Search for the cell housing the specified text and yield its [x, y] center coordinate. 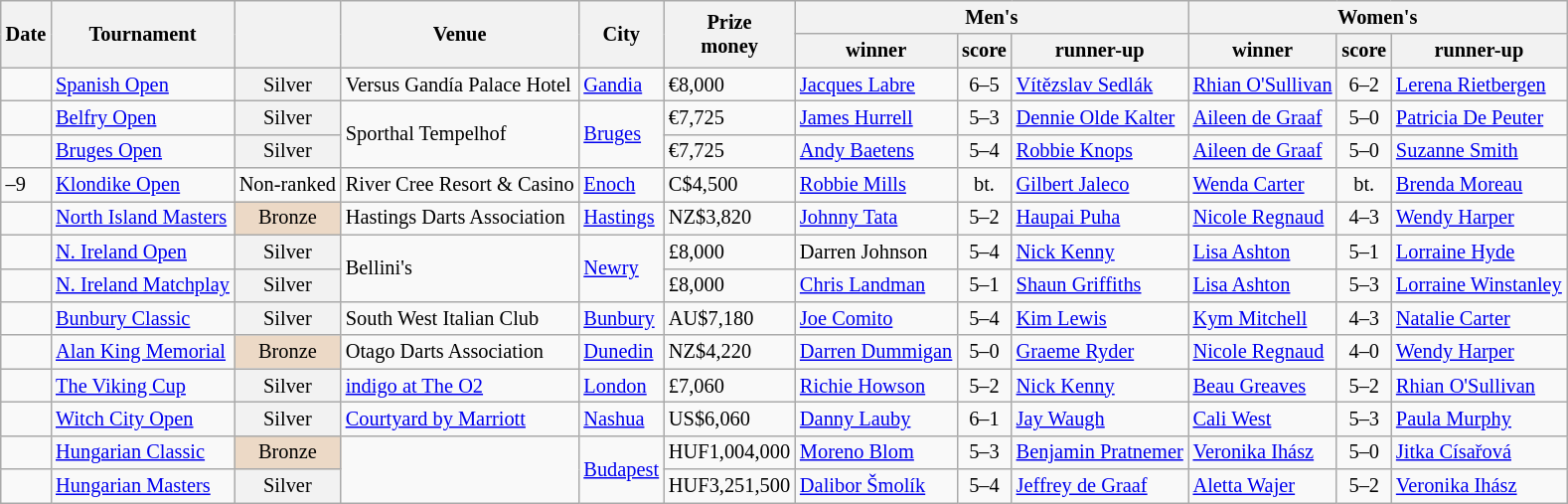
Robbie Mills [876, 185]
Klondike Open [143, 185]
Spanish Open [143, 84]
South West Italian Club [460, 318]
Graeme Ryder [1100, 352]
HUF3,251,500 [729, 486]
Danny Lauby [876, 419]
N. Ireland Open [143, 252]
Dalibor Šmolík [876, 486]
6–1 [984, 419]
Dunedin [621, 352]
Tournament [143, 34]
Lorraine Winstanley [1479, 285]
Venue [460, 34]
Dennie Olde Kalter [1100, 117]
Courtyard by Marriott [460, 419]
Beau Greaves [1263, 386]
Gandia [621, 84]
Sporthal Tempelhof [460, 133]
C$4,500 [729, 185]
Bruges Open [143, 151]
AU$7,180 [729, 318]
Chris Landman [876, 285]
Gilbert Jaleco [1100, 185]
indigo at The O2 [460, 386]
Kym Mitchell [1263, 318]
Bruges [621, 133]
Benjamin Pratnemer [1100, 452]
Wenda Carter [1263, 185]
Hungarian Classic [143, 452]
Bunbury Classic [143, 318]
–9 [26, 185]
Paula Murphy [1479, 419]
Jacques Labre [876, 84]
City [621, 34]
NZ$4,220 [729, 352]
Aletta Wajer [1263, 486]
Jay Waugh [1100, 419]
Belfry Open [143, 117]
Jitka Císařová [1479, 452]
Otago Darts Association [460, 352]
Lerena Rietbergen [1479, 84]
N. Ireland Matchplay [143, 285]
North Island Masters [143, 218]
Brenda Moreau [1479, 185]
Patricia De Peuter [1479, 117]
6–5 [984, 84]
Lorraine Hyde [1479, 252]
Women's [1377, 17]
The Viking Cup [143, 386]
Enoch [621, 185]
6–2 [1363, 84]
Nashua [621, 419]
Shaun Griffiths [1100, 285]
NZ$3,820 [729, 218]
Bunbury [621, 318]
Moreno Blom [876, 452]
Men's [992, 17]
Prizemoney [729, 34]
Versus Gandía Palace Hotel [460, 84]
Bellini's [460, 268]
Cali West [1263, 419]
Hastings Darts Association [460, 218]
Andy Baetens [876, 151]
Darren Dummigan [876, 352]
HUF1,004,000 [729, 452]
Robbie Knops [1100, 151]
Hastings [621, 218]
Non-ranked [288, 185]
Suzanne Smith [1479, 151]
Budapest [621, 469]
£7,060 [729, 386]
4–0 [1363, 352]
Richie Howson [876, 386]
Haupai Puha [1100, 218]
River Cree Resort & Casino [460, 185]
Joe Comito [876, 318]
Newry [621, 268]
Kim Lewis [1100, 318]
Vítězslav Sedlák [1100, 84]
Darren Johnson [876, 252]
Johnny Tata [876, 218]
Natalie Carter [1479, 318]
James Hurrell [876, 117]
Date [26, 34]
US$6,060 [729, 419]
Alan King Memorial [143, 352]
Witch City Open [143, 419]
€8,000 [729, 84]
Hungarian Masters [143, 486]
Jeffrey de Graaf [1100, 486]
London [621, 386]
